From the cell containing the given text, extract its center point as (x, y) coordinate. 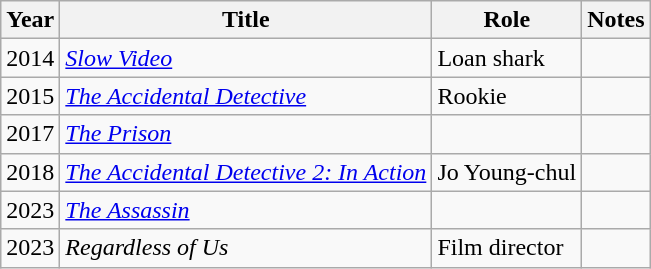
The Accidental Detective (246, 96)
Title (246, 20)
The Accidental Detective 2: In Action (246, 172)
2018 (30, 172)
Notes (616, 20)
Slow Video (246, 58)
2015 (30, 96)
2017 (30, 134)
The Prison (246, 134)
Rookie (507, 96)
The Assassin (246, 210)
Loan shark (507, 58)
Film director (507, 248)
Year (30, 20)
Jo Young-chul (507, 172)
Role (507, 20)
2014 (30, 58)
Regardless of Us (246, 248)
